Locate the cell with the specified text and output its (X, Y) center coordinate. 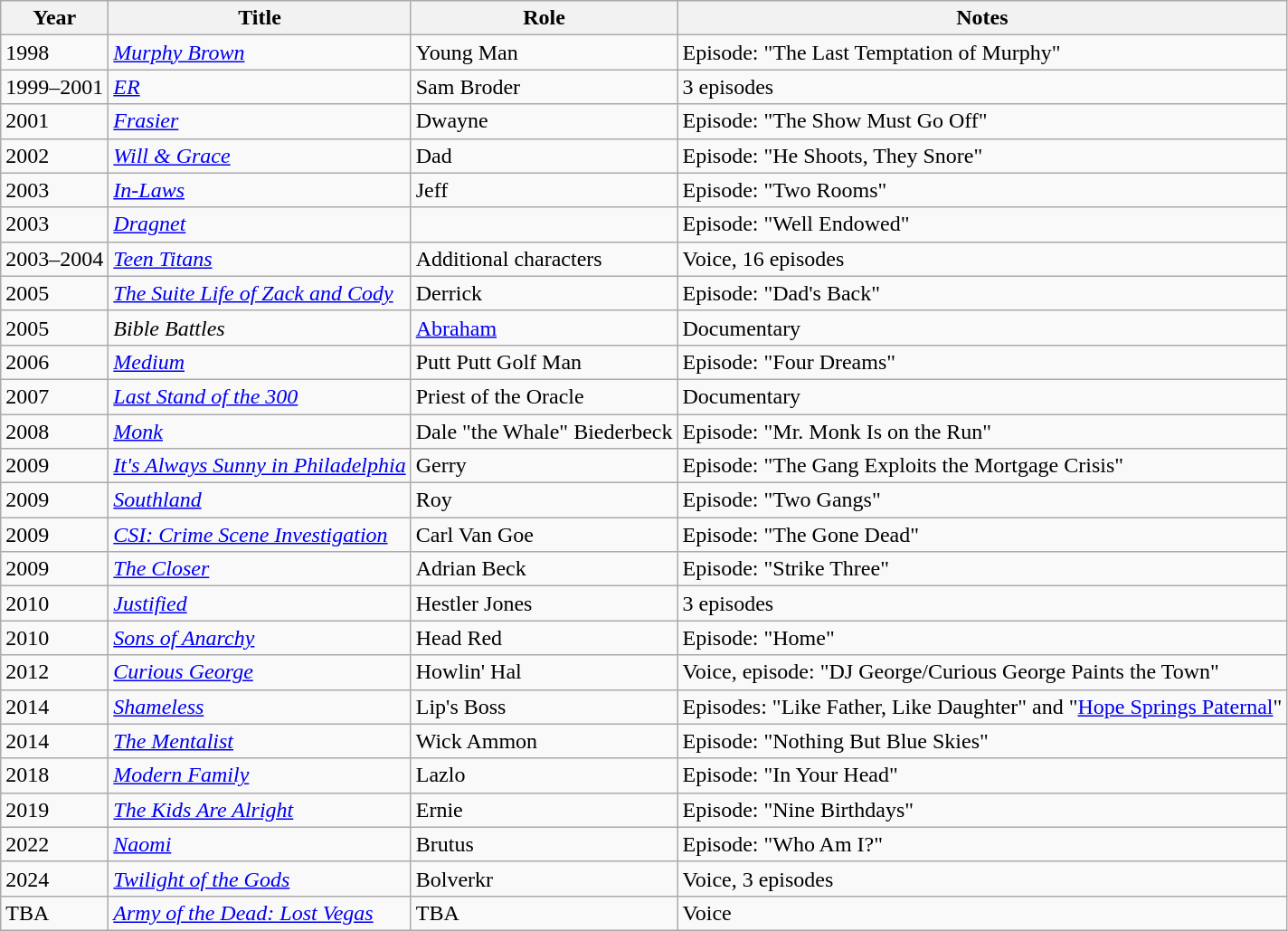
Sons of Anarchy (260, 638)
Bolverkr (545, 879)
Voice, 16 episodes (982, 259)
2001 (54, 121)
2012 (54, 672)
The Mentalist (260, 741)
Modern Family (260, 775)
Curious George (260, 672)
Episode: "Four Dreams" (982, 362)
2002 (54, 156)
2022 (54, 844)
Putt Putt Golf Man (545, 362)
Derrick (545, 293)
Shameless (260, 707)
Ernie (545, 810)
Voice (982, 913)
Additional characters (545, 259)
Will & Grace (260, 156)
1999–2001 (54, 87)
Carl Van Goe (545, 535)
ER (260, 87)
The Kids Are Alright (260, 810)
Teen Titans (260, 259)
Episode: "The Gang Exploits the Mortgage Crisis" (982, 466)
Episode: "Strike Three" (982, 569)
Dad (545, 156)
Voice, episode: "DJ George/Curious George Paints the Town" (982, 672)
It's Always Sunny in Philadelphia (260, 466)
Episode: "Mr. Monk Is on the Run" (982, 432)
Episode: "He Shoots, They Snore" (982, 156)
Episode: "Who Am I?" (982, 844)
Episode: "Home" (982, 638)
Episode: "Nine Birthdays" (982, 810)
Justified (260, 603)
Title (260, 18)
Frasier (260, 121)
2007 (54, 396)
Episode: "The Gone Dead" (982, 535)
Episodes: "Like Father, Like Daughter" and "Hope Springs Paternal" (982, 707)
Wick Ammon (545, 741)
The Closer (260, 569)
The Suite Life of Zack and Cody (260, 293)
Dragnet (260, 224)
Murphy Brown (260, 52)
Year (54, 18)
Last Stand of the 300 (260, 396)
Adrian Beck (545, 569)
Twilight of the Gods (260, 879)
Hestler Jones (545, 603)
Dwayne (545, 121)
Episode: "Nothing But Blue Skies" (982, 741)
In-Laws (260, 190)
Young Man (545, 52)
Priest of the Oracle (545, 396)
Abraham (545, 328)
Brutus (545, 844)
Gerry (545, 466)
Head Red (545, 638)
Episode: "Well Endowed" (982, 224)
2019 (54, 810)
Dale "the Whale" Biederbeck (545, 432)
Medium (260, 362)
Notes (982, 18)
Jeff (545, 190)
Naomi (260, 844)
Episode: "Two Gangs" (982, 500)
Episode: "Two Rooms" (982, 190)
Roy (545, 500)
Monk (260, 432)
Lip's Boss (545, 707)
1998 (54, 52)
Lazlo (545, 775)
Howlin' Hal (545, 672)
Southland (260, 500)
2003–2004 (54, 259)
2006 (54, 362)
2008 (54, 432)
Episode: "The Show Must Go Off" (982, 121)
2024 (54, 879)
Voice, 3 episodes (982, 879)
Episode: "In Your Head" (982, 775)
Bible Battles (260, 328)
Episode: "Dad's Back" (982, 293)
CSI: Crime Scene Investigation (260, 535)
Episode: "The Last Temptation of Murphy" (982, 52)
Army of the Dead: Lost Vegas (260, 913)
2018 (54, 775)
Role (545, 18)
Sam Broder (545, 87)
